Detect which cell encompasses the target text, then output its (x, y) center coordinate. 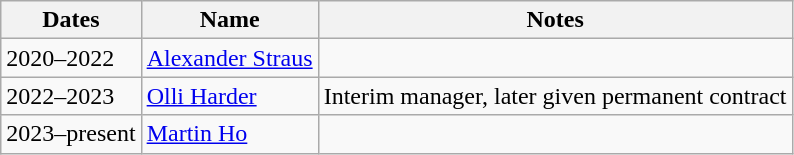
Name (230, 20)
Olli Harder (230, 96)
Martin Ho (230, 134)
2022–2023 (71, 96)
2023–present (71, 134)
Alexander Straus (230, 58)
2020–2022 (71, 58)
Dates (71, 20)
Notes (555, 20)
Interim manager, later given permanent contract (555, 96)
